Locate the cell with the specified text and output its [X, Y] center coordinate. 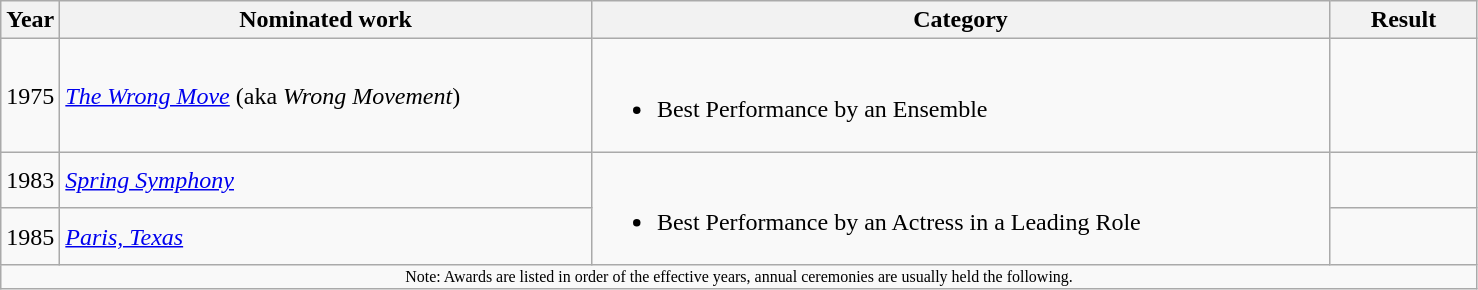
Note: Awards are listed in order of the effective years, annual ceremonies are usually held the following. [740, 277]
Spring Symphony [326, 180]
Best Performance by an Ensemble [960, 96]
1985 [30, 236]
Result [1404, 20]
Category [960, 20]
1975 [30, 96]
Year [30, 20]
Best Performance by an Actress in a Leading Role [960, 208]
Paris, Texas [326, 236]
1983 [30, 180]
Nominated work [326, 20]
The Wrong Move (aka Wrong Movement) [326, 96]
